Search for the cell housing the specified text and yield its [X, Y] center coordinate. 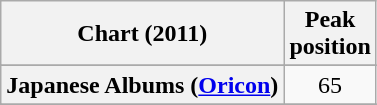
Japanese Albums (Oricon) [142, 85]
65 [330, 85]
Peakposition [330, 34]
Chart (2011) [142, 34]
